Provide the [X, Y] coordinate of the cell's center where the given text is located.  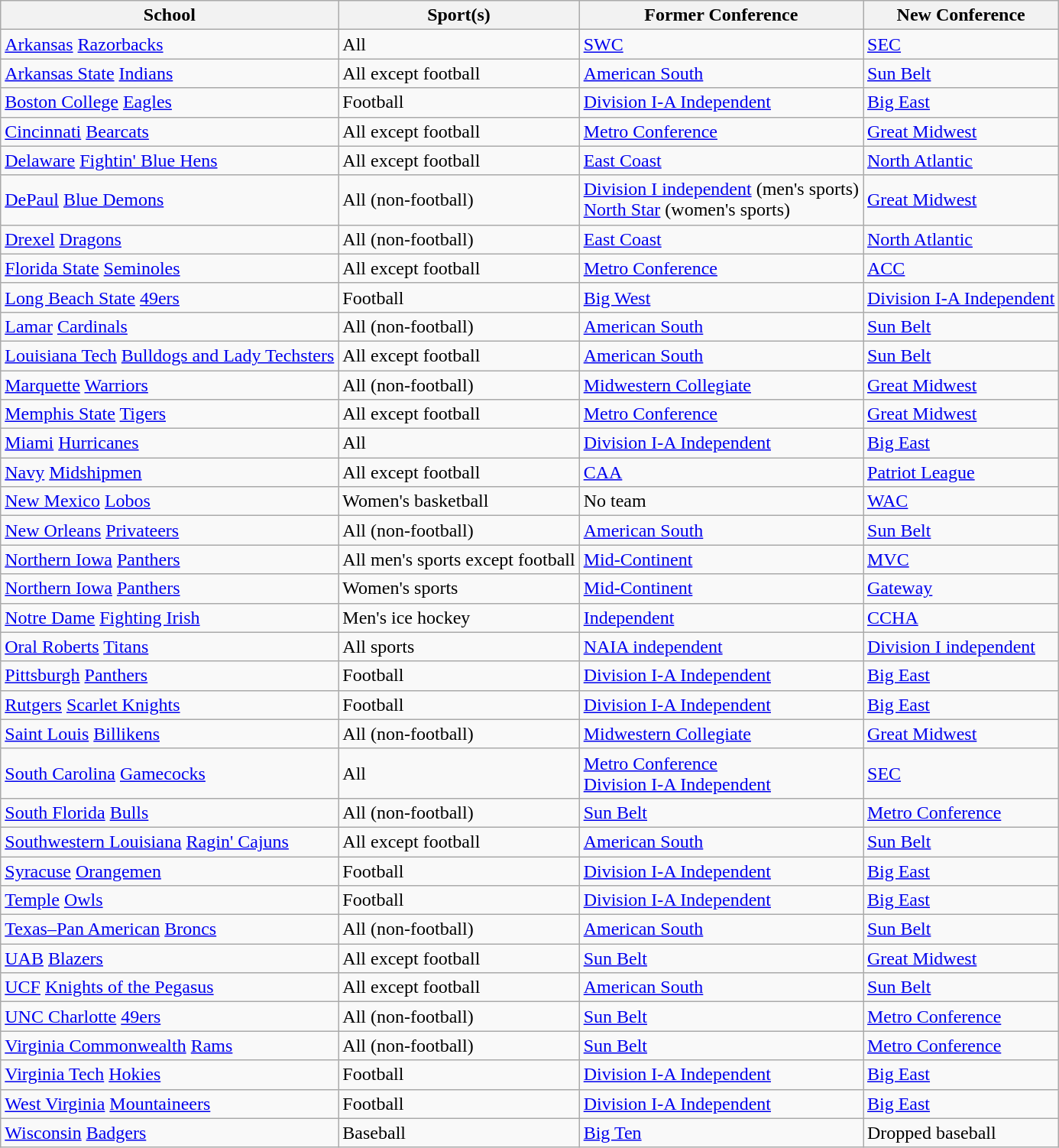
UCF Knights of the Pegasus [170, 987]
Louisiana Tech Bulldogs and Lady Techsters [170, 355]
Virginia Commonwealth Rams [170, 1046]
All men's sports except football [458, 559]
DePaul Blue Demons [170, 200]
MVC [961, 559]
South Carolina Gamecocks [170, 773]
West Virginia Mountaineers [170, 1104]
Delaware Fightin' Blue Hens [170, 161]
New Mexico Lobos [170, 501]
Metro ConferenceDivision I-A Independent [721, 773]
Arkansas Razorbacks [170, 44]
ACC [961, 268]
Florida State Seminoles [170, 268]
CCHA [961, 618]
Division I independent [961, 647]
Syracuse Orangemen [170, 871]
Rutgers Scarlet Knights [170, 705]
UAB Blazers [170, 958]
Baseball [458, 1133]
Wisconsin Badgers [170, 1133]
New Conference [961, 15]
Saint Louis Billikens [170, 734]
SWC [721, 44]
South Florida Bulls [170, 812]
Division I independent (men's sports)North Star (women's sports) [721, 200]
Navy Midshipmen [170, 472]
Texas–Pan American Broncs [170, 929]
Big Ten [721, 1133]
Oral Roberts Titans [170, 647]
Patriot League [961, 472]
Long Beach State 49ers [170, 297]
Gateway [961, 589]
School [170, 15]
Temple Owls [170, 900]
WAC [961, 501]
Marquette Warriors [170, 384]
Dropped baseball [961, 1133]
Memphis State Tigers [170, 414]
Virginia Tech Hokies [170, 1075]
UNC Charlotte 49ers [170, 1017]
Women's basketball [458, 501]
NAIA independent [721, 647]
Drexel Dragons [170, 239]
Former Conference [721, 15]
Miami Hurricanes [170, 443]
Southwestern Louisiana Ragin' Cajuns [170, 842]
Women's sports [458, 589]
All sports [458, 647]
Arkansas State Indians [170, 73]
Men's ice hockey [458, 618]
Lamar Cardinals [170, 326]
New Orleans Privateers [170, 530]
Boston College Eagles [170, 102]
Independent [721, 618]
Pittsburgh Panthers [170, 676]
Notre Dame Fighting Irish [170, 618]
CAA [721, 472]
Big West [721, 297]
Cincinnati Bearcats [170, 131]
No team [721, 501]
Sport(s) [458, 15]
